Capture the cell that displays the provided text and extract its [x, y] central coordinate. 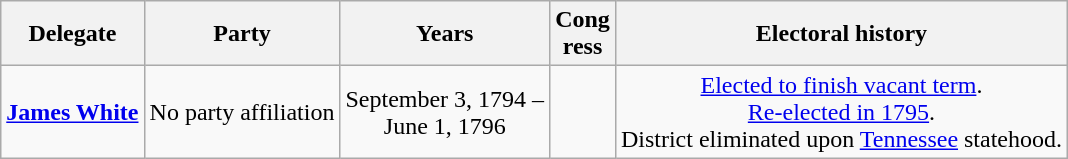
Electoral history [841, 34]
Delegate [72, 34]
Congress [583, 34]
September 3, 1794 –June 1, 1796 [445, 112]
No party affiliation [242, 112]
Years [445, 34]
Elected to finish vacant term.Re-elected in 1795.District eliminated upon Tennessee statehood. [841, 112]
Party [242, 34]
James White [72, 112]
